Search for the cell housing the specified text and yield its [x, y] center coordinate. 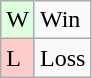
W [18, 20]
Win [62, 20]
L [18, 58]
Loss [62, 58]
